Extract the [x, y] coordinate from the center of the cell holding the provided text.  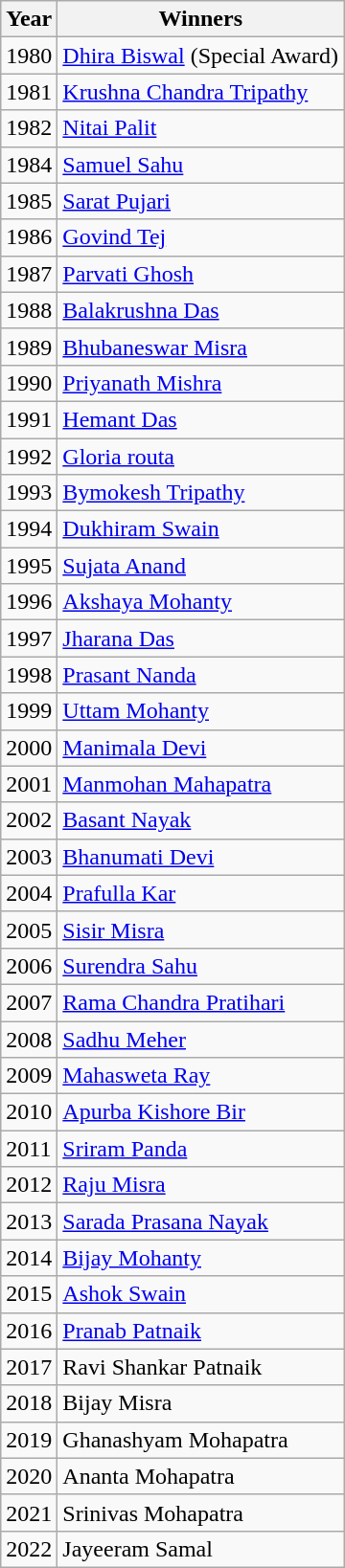
Bhubaneswar Misra [201, 347]
Nitai Palit [201, 128]
2002 [29, 820]
Apurba Kishore Bir [201, 1112]
2005 [29, 930]
Sarada Prasana Nayak [201, 1221]
Bijay Misra [201, 1403]
Gloria routa [201, 457]
2022 [29, 1549]
1990 [29, 383]
1993 [29, 493]
1997 [29, 638]
1998 [29, 675]
1989 [29, 347]
Samuel Sahu [201, 165]
2000 [29, 748]
Raju Misra [201, 1185]
Manmohan Mahapatra [201, 784]
1986 [29, 237]
2020 [29, 1476]
2004 [29, 893]
2015 [29, 1294]
Ghanashyam Mohapatra [201, 1440]
Priyanath Mishra [201, 383]
Bijay Mohanty [201, 1258]
1980 [29, 56]
Uttam Mohanty [201, 711]
1988 [29, 310]
2016 [29, 1331]
1991 [29, 419]
2008 [29, 1039]
Balakrushna Das [201, 310]
1985 [29, 201]
2019 [29, 1440]
2013 [29, 1221]
Sujata Anand [201, 566]
Prafulla Kar [201, 893]
2003 [29, 857]
2014 [29, 1258]
Year [29, 19]
1992 [29, 457]
Pranab Patnaik [201, 1331]
1996 [29, 602]
2006 [29, 966]
Bhanumati Devi [201, 857]
Parvati Ghosh [201, 274]
2011 [29, 1149]
Ananta Mohapatra [201, 1476]
2018 [29, 1403]
2007 [29, 1002]
1999 [29, 711]
Winners [201, 19]
Jharana Das [201, 638]
Basant Nayak [201, 820]
Hemant Das [201, 419]
1987 [29, 274]
Akshaya Mohanty [201, 602]
2010 [29, 1112]
2001 [29, 784]
Mahasweta Ray [201, 1076]
Govind Tej [201, 237]
1995 [29, 566]
2009 [29, 1076]
2017 [29, 1367]
Sadhu Meher [201, 1039]
Srinivas Mohapatra [201, 1512]
1982 [29, 128]
Jayeeram Samal [201, 1549]
Surendra Sahu [201, 966]
Ashok Swain [201, 1294]
Sarat Pujari [201, 201]
1981 [29, 92]
Sriram Panda [201, 1149]
2012 [29, 1185]
Ravi Shankar Patnaik [201, 1367]
Manimala Devi [201, 748]
1984 [29, 165]
1994 [29, 529]
Prasant Nanda [201, 675]
Krushna Chandra Tripathy [201, 92]
Dhira Biswal (Special Award) [201, 56]
Bymokesh Tripathy [201, 493]
Sisir Misra [201, 930]
2021 [29, 1512]
Rama Chandra Pratihari [201, 1002]
Dukhiram Swain [201, 529]
